Return the [x, y] coordinate for the center point of the cell that contains the specified text.  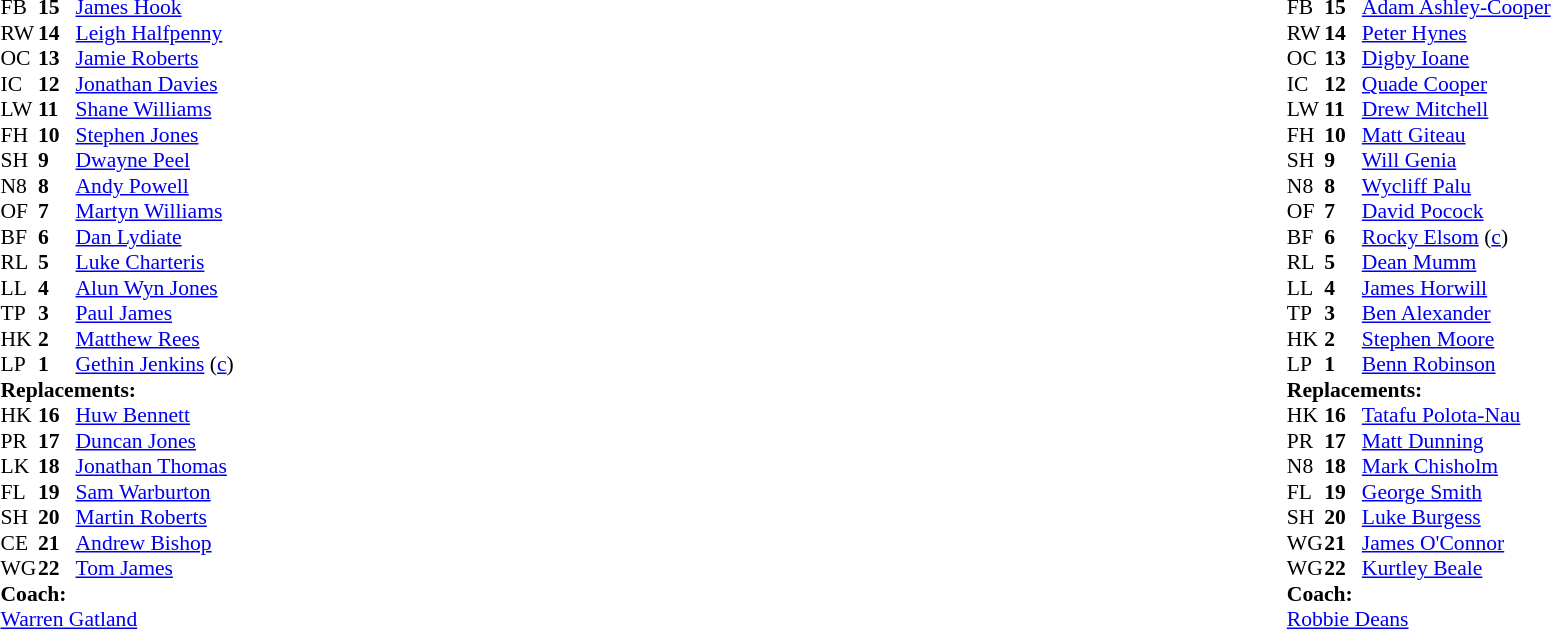
Martin Roberts [155, 517]
Tatafu Polota-Nau [1456, 415]
Will Genia [1456, 161]
Huw Bennett [155, 415]
Dan Lydiate [155, 237]
Shane Williams [155, 109]
Wycliff Palu [1456, 186]
Dean Mumm [1456, 263]
Luke Burgess [1456, 517]
Mark Chisholm [1456, 467]
Matthew Rees [155, 339]
Jonathan Thomas [155, 467]
Kurtley Beale [1456, 569]
Jamie Roberts [155, 59]
Digby Ioane [1456, 59]
Duncan Jones [155, 441]
Ben Alexander [1456, 313]
Andrew Bishop [155, 543]
Peter Hynes [1456, 33]
Dwayne Peel [155, 161]
Gethin Jenkins (c) [155, 365]
Sam Warburton [155, 492]
Alun Wyn Jones [155, 288]
David Pocock [1456, 211]
Andy Powell [155, 186]
James O'Connor [1456, 543]
Jonathan Davies [155, 84]
CE [19, 543]
James Horwill [1456, 288]
Stephen Moore [1456, 339]
Quade Cooper [1456, 84]
Drew Mitchell [1456, 109]
Tom James [155, 569]
Matt Giteau [1456, 135]
Benn Robinson [1456, 365]
Rocky Elsom (c) [1456, 237]
Matt Dunning [1456, 441]
LK [19, 467]
Luke Charteris [155, 263]
Stephen Jones [155, 135]
Martyn Williams [155, 211]
George Smith [1456, 492]
Leigh Halfpenny [155, 33]
Paul James [155, 313]
